Capture the cell that displays the provided text and extract its [x, y] central coordinate. 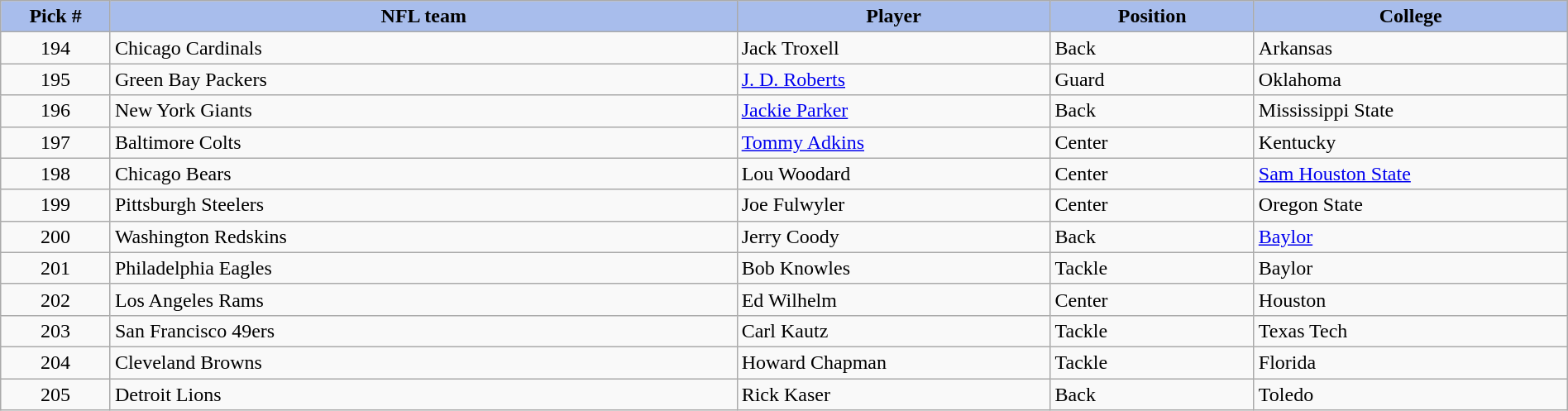
Lou Woodard [893, 174]
Oklahoma [1411, 79]
Detroit Lions [423, 394]
New York Giants [423, 111]
Arkansas [1411, 48]
202 [56, 299]
Chicago Cardinals [423, 48]
Rick Kaser [893, 394]
Jackie Parker [893, 111]
201 [56, 268]
Jerry Coody [893, 237]
Los Angeles Rams [423, 299]
Cleveland Browns [423, 362]
Baltimore Colts [423, 142]
J. D. Roberts [893, 79]
San Francisco 49ers [423, 331]
Tommy Adkins [893, 142]
Carl Kautz [893, 331]
194 [56, 48]
Howard Chapman [893, 362]
Texas Tech [1411, 331]
Position [1152, 17]
College [1411, 17]
Toledo [1411, 394]
Jack Troxell [893, 48]
Sam Houston State [1411, 174]
Guard [1152, 79]
198 [56, 174]
204 [56, 362]
Joe Fulwyler [893, 205]
195 [56, 79]
Florida [1411, 362]
196 [56, 111]
NFL team [423, 17]
205 [56, 394]
Pittsburgh Steelers [423, 205]
Philadelphia Eagles [423, 268]
Ed Wilhelm [893, 299]
Green Bay Packers [423, 79]
Houston [1411, 299]
Mississippi State [1411, 111]
Bob Knowles [893, 268]
203 [56, 331]
Kentucky [1411, 142]
Player [893, 17]
Chicago Bears [423, 174]
Pick # [56, 17]
Oregon State [1411, 205]
197 [56, 142]
200 [56, 237]
199 [56, 205]
Washington Redskins [423, 237]
